Extract the (X, Y) coordinate from the center of the cell holding the provided text.  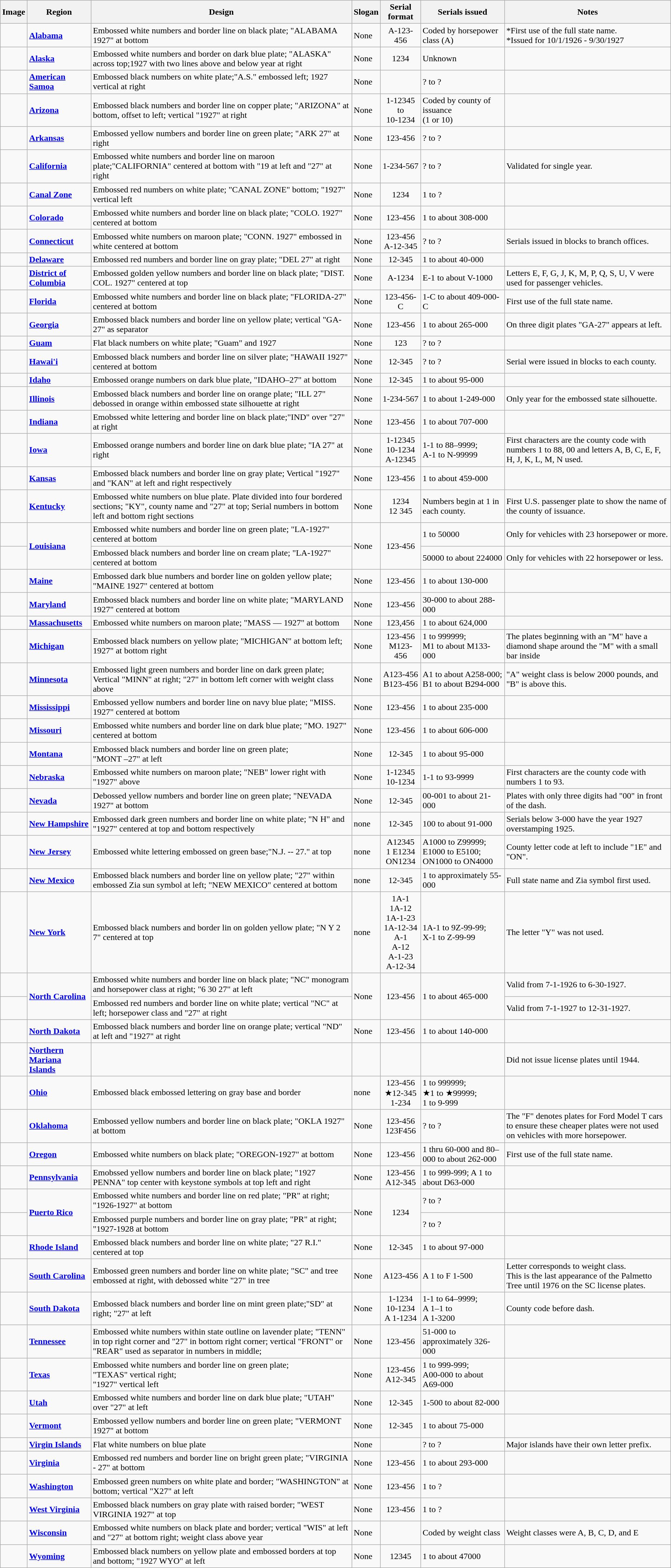
Guam (59, 343)
First U.S. passenger plate to show the name of the county of issuance. (587, 506)
123-456-C (401, 301)
00-001 to about 21-000 (462, 800)
Embossed green numbers and border line on white plate; "SC" and tree embossed at right, with debossed white "27" in tree (222, 1275)
Montana (59, 754)
Embossed black numbers and border line on cream plate; "LA-1927" centered at bottom (222, 557)
Maine (59, 581)
Embossed white numbers on maroon plate; "CONN. 1927" embossed in white centered at bottom (222, 241)
Embossed white numbers on maroon plate; "NEB" lower right with "1927" above (222, 777)
Embossed dark green numbers and border line on white plate; "N H" and "1927" centered at top and bottom respectively (222, 824)
West Virginia (59, 1510)
Indiana (59, 422)
Did not issue license plates until 1944. (587, 1059)
Serial format (401, 12)
A123-456 (401, 1275)
1 to about 97-000 (462, 1247)
Canal Zone (59, 194)
Connecticut (59, 241)
30-000 to about 288-000 (462, 604)
Only for vehicles with 23 horsepower or more. (587, 534)
Embossed purple numbers and border line on gray plate; "PR" at right; "1927-1928 at bottom (222, 1224)
Kansas (59, 478)
1-500 to about 82-000 (462, 1403)
123 (401, 343)
1 to about 75-000 (462, 1426)
New Hampshire (59, 824)
100 to about 91-000 (462, 824)
Weight classes were A, B, C, D, and E (587, 1533)
New Jersey (59, 852)
Embossed white numbers on black plate; "OREGON-1927" at bottom (222, 1154)
Puerto Rico (59, 1212)
New Mexico (59, 880)
Validated for single year. (587, 166)
Only year for the embossed state silhouette. (587, 398)
Design (222, 12)
Embossed white numbers and border line on dark blue plate; "MO. 1927" centered at bottom (222, 731)
Wisconsin (59, 1533)
Slogan (366, 12)
Letters E, F, G, J, K, M, P, Q, S, U, V were used for passenger vehicles. (587, 278)
Serials below 3-000 have the year 1927 overstamping 1925. (587, 824)
District of Columbia (59, 278)
1 to about 40-000 (462, 259)
Embossed black numbers and border line on white plate; "MARYLAND 1927" centered at bottom (222, 604)
Arizona (59, 110)
50000 to about 224000 (462, 557)
1 to about 606-000 (462, 731)
Embossed white numbers and border line on black plate; "COLO. 1927" centered at bottom (222, 218)
Louisiana (59, 546)
Embossed black numbers on yellow plate; "MICHIGAN" at bottom left; 1927" at bottom right (222, 646)
Embossed black numbers and border line on gray plate; Vertical "1927" and "KAN" at left and right respectively (222, 478)
1-1234510-1234 (401, 777)
Embossed black numbers on white plate;"A.S." embossed left; 1927 vertical at right (222, 82)
Rhode Island (59, 1247)
Embossed black numbers and border line on orange plate; "ILL 27" debossed in orange within embossed state silhouette at right (222, 398)
1 to about 624,000 (462, 623)
Embossed white numbers and border line on black plate; "NC" monogram and horsepower class at right; "6 30 27" at left (222, 984)
1 to about 707-000 (462, 422)
Kentucky (59, 506)
Embossed yellow numbers and border line on green plate; "ARK 27" at right (222, 138)
A-123-456 (401, 35)
Embossed dark blue numbers and border line on golden yellow plate; "MAINE 1927" centered at bottom (222, 581)
South Carolina (59, 1275)
American Samoa (59, 82)
Hawai'i (59, 362)
Embossed yellow numbers and border line on green plate; "VERMONT 1927" at bottom (222, 1426)
Debossed yellow numbers and border line on green plate; "NEVADA 1927" at bottom (222, 800)
Georgia (59, 325)
Numbers begin at 1 in each county. (462, 506)
Maryland (59, 604)
Embossed white numbers on maroon plate; "MASS — 1927" at bottom (222, 623)
Florida (59, 301)
1 to about 308-000 (462, 218)
Tennessee (59, 1341)
"A" weight class is below 2000 pounds, and "B" is above this. (587, 679)
Alaska (59, 59)
Coded by county of issuance(1 or 10) (462, 110)
1 to about 465-000 (462, 996)
Embossed black embossed lettering on gray base and border (222, 1093)
Letter corresponds to weight class.This is the last appearance of the Palmetto Tree until 1976 on the SC license plates. (587, 1275)
Embossed white numbers and border line on green plate; "LA-1927" centered at bottom (222, 534)
First characters are the county code with numbers 1 to 88, 00 and letters A, B, C, E, F, H, J, K, L, M, N used. (587, 450)
51-000 to approximately 326-000 (462, 1341)
Embossed red numbers and border line on bright green plate; "VIRGINIA - 27" at bottom (222, 1463)
1 thru 60-000 and 80–000 to about 262-000 (462, 1154)
Massachusetts (59, 623)
Embossed white numbers on black plate and border; vertical "WIS" at left and "27" at bottom right; weight class above year (222, 1533)
Full state name and Zia symbol first used. (587, 880)
Emobssed yellow numbers and border line on black plate; "1927 PENNA" top center with keystone symbols at top left and right (222, 1177)
Texas (59, 1374)
123-456★12-3451-234 (401, 1093)
Embossed black numbers on gray plate with raised border; "WEST VIRGINIA 1927" at top (222, 1510)
1 to about 1-249-000 (462, 398)
A1 to about A258-000;B1 to about B294-000 (462, 679)
Nebraska (59, 777)
Mississippi (59, 707)
County letter code at left to include "1E" and "ON". (587, 852)
Embossed black numbers and border line on white plate; "27 R.I." centered at top (222, 1247)
1 to about 459-000 (462, 478)
Embossed black numbers and border line on silver plate; "HAWAII 1927" centered at bottom (222, 362)
1 to about 140-000 (462, 1031)
Utah (59, 1403)
A123-456B123-456 (401, 679)
North Carolina (59, 996)
Embossed white lettering embossed on green base;"N.J. -- 27." at top (222, 852)
Only for vehicles with 22 horsepower or less. (587, 557)
The plates beginning with an "M" have a diamond shape around the "M" with a small bar inside (587, 646)
Serials issued (462, 12)
Embossed white numbers and border line on dark blue plate; "UTAH" over "27" at left (222, 1403)
Nevada (59, 800)
1-1 to 93-9999 (462, 777)
1 to 999999;M1 to about M133-000 (462, 646)
Embossed white numbers and border line on green plate;"TEXAS" vertical right;"1927" vertical left (222, 1374)
A123451 E1234ON1234 (401, 852)
Colorado (59, 218)
Missouri (59, 731)
Major islands have their own letter prefix. (587, 1444)
123-456M123-456 (401, 646)
1 to about 47000 (462, 1556)
Virginia (59, 1463)
A1000 to Z99999;E1000 to E5100;ON1000 to ON4000 (462, 852)
The letter "Y" was not used. (587, 932)
1 to about 130-000 (462, 581)
Serials issued in blocks to branch offices. (587, 241)
Delaware (59, 259)
1-12345to10-1234 (401, 110)
Illinois (59, 398)
Iowa (59, 450)
County code before dash. (587, 1308)
Virgin Islands (59, 1444)
123-456123F456 (401, 1126)
Region (59, 12)
123,456 (401, 623)
Embossed black numbers and border lin on golden yellow plate; "N Y 2 7" centered at top (222, 932)
Arkansas (59, 138)
Valid from 7-1-1926 to 6-30-1927. (587, 984)
Ohio (59, 1093)
1 to about 265-000 (462, 325)
Michigan (59, 646)
Wyoming (59, 1556)
Flat black numbers on white plate; "Guam" and 1927 (222, 343)
1-1 to 88–9999;A-1 to N-99999 (462, 450)
Image (14, 12)
North Dakota (59, 1031)
1 to approximately 55-000 (462, 880)
1 to about 235-000 (462, 707)
On three digit plates "GA-27" appears at left. (587, 325)
1A-1 to 9Z-99-99; X-1 to Z-99-99 (462, 932)
Embossed black numbers and border line on mint green plate;"SD" at right; "27" at left (222, 1308)
123412 345 (401, 506)
Coded by weight class (462, 1533)
Embossed white numbers and border line on maroon plate;"CALIFORNIA" centered at bottom with "19 at left and "27" at right (222, 166)
1 to 999-999;A00-000 to about A69-000 (462, 1374)
E-1 to about V-1000 (462, 278)
1-123410-1234A 1-1234 (401, 1308)
New York (59, 932)
The "F" denotes plates for Ford Model T cars to ensure these cheaper plates were not used on vehicles with more horsepower. (587, 1126)
Embossed white numbers and border line on black plate; "FLORIDA-27" centered at bottom (222, 301)
1 to 999999;★1 to ★99999; 1 to 9-999 (462, 1093)
Unknown (462, 59)
Embossed red numbers and border line on gray plate; "DEL 27" at right (222, 259)
A 1 to F 1-500 (462, 1275)
Embossed white numbers and border on dark blue plate; "ALASKA" across top;1927 with two lines above and below year at right (222, 59)
Embossed red numbers on white plate; "CANAL ZONE" bottom; "1927" vertical left (222, 194)
*First use of the full state name.*Issued for 10/1/1926 - 9/30/1927 (587, 35)
1 to about 293-000 (462, 1463)
Minnesota (59, 679)
Alabama (59, 35)
1-1234510-1234A-12345 (401, 450)
Oregon (59, 1154)
First characters are the county code with numbers 1 to 93. (587, 777)
Embossed red numbers and border line on white plate; vertical "NC" at left; horsepower class and "27" at right (222, 1008)
California (59, 166)
Embossed orange numbers and border line on dark blue plate; "IA 27" at right (222, 450)
Embossed black numbers and border line on copper plate; "ARIZONA" at bottom, offset to left; vertical "1927" at right (222, 110)
Pennsylvania (59, 1177)
Embossed light green numbers and border line on dark green plate; Vertical "MINN" at right; "27" in bottom left corner with weight class above (222, 679)
South Dakota (59, 1308)
Embossed golden yellow numbers and border line on black plate; "DIST. COL. 1927" centered at top (222, 278)
Oklahoma (59, 1126)
Embossed black numbers on yellow plate and embossed borders at top and bottom; "1927 WYO" at left (222, 1556)
A-1234 (401, 278)
Idaho (59, 380)
1-1 to 64–9999;A 1–1 toA 1-3200 (462, 1308)
Embossed black numbers and border line on yellow plate; "27" within embossed Zia sun symbol at left; "NEW MEXICO" centered at bottom (222, 880)
Embossed yellow numbers and border line on navy blue plate; "MISS. 1927" centered at bottom (222, 707)
Embossed green numbers on white plate and border; "WASHINGTON" at bottom; vertical "X27" at left (222, 1486)
Embossed black numbers and border line on green plate;"MONT –27" at left (222, 754)
Notes (587, 12)
Flat white numbers on blue plate (222, 1444)
Embossed black numbers and border line on orange plate; vertical "ND" at left and "1927" at right (222, 1031)
Serial were issued in blocks to each county. (587, 362)
Valid from 7-1-1927 to 12-31-1927. (587, 1008)
Embossed white numbers and border line on black plate; "ALABAMA 1927" at bottom (222, 35)
1A-11A-121A-1-231A-12-34A-1A-12A-1-23A-12-34 (401, 932)
Plates with only three digits had "00" in front of the dash. (587, 800)
Embossed orange numbers on dark blue plate, "IDAHO–27" at bottom (222, 380)
12345 (401, 1556)
Embossed white numbers and border line on red plate; "PR" at right; "1926-1927" at bottom (222, 1201)
Emobssed white lettering and border line on black plate;"IND" over "27" at right (222, 422)
1 to 50000 (462, 534)
1-C to about 409-000-C (462, 301)
Embossed black numbers and border line on yellow plate; vertical "GA-27" as separator (222, 325)
Vermont (59, 1426)
Coded by horsepower class (A) (462, 35)
Embossed yellow numbers and border line on black plate; "OKLA 1927" at bottom (222, 1126)
Northern MarianaIslands (59, 1059)
1 to 999-999; A 1 to about D63-000 (462, 1177)
123-456A-12-345 (401, 241)
Washington (59, 1486)
